Detect which cell encompasses the target text, then output its [x, y] center coordinate. 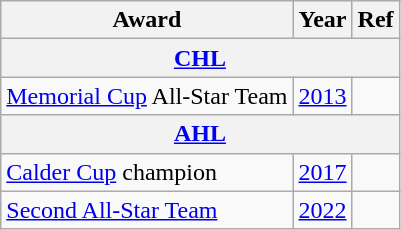
Second All-Star Team [147, 210]
Year [322, 20]
Memorial Cup All-Star Team [147, 96]
2022 [322, 210]
Calder Cup champion [147, 172]
AHL [200, 134]
Ref [376, 20]
Award [147, 20]
2017 [322, 172]
CHL [200, 58]
2013 [322, 96]
